Search for the cell housing the specified text and yield its [x, y] center coordinate. 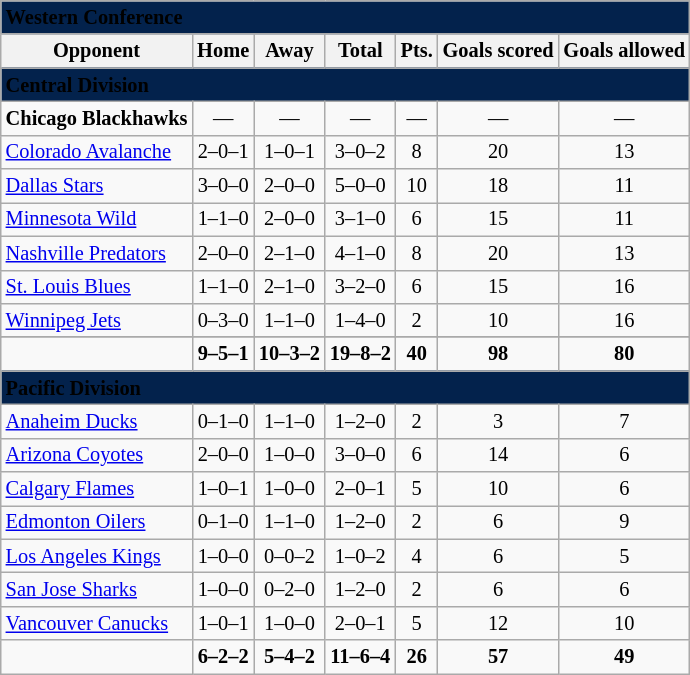
Home [223, 51]
Total [360, 51]
Winnipeg Jets [97, 320]
57 [498, 657]
3–1–0 [360, 219]
5–4–2 [290, 657]
Dallas Stars [97, 186]
Los Angeles Kings [97, 556]
9 [624, 522]
Away [290, 51]
10–3–2 [290, 354]
Pts. [417, 51]
Western Conference [346, 17]
12 [498, 623]
Edmonton Oilers [97, 522]
1–0–2 [360, 556]
40 [417, 354]
4–1–0 [360, 253]
3–2–0 [360, 287]
Chicago Blackhawks [97, 118]
Calgary Flames [97, 489]
3–0–2 [360, 152]
Goals allowed [624, 51]
St. Louis Blues [97, 287]
Minnesota Wild [97, 219]
Nashville Predators [97, 253]
Arizona Coyotes [97, 455]
11–6–4 [360, 657]
4 [417, 556]
14 [498, 455]
Goals scored [498, 51]
Opponent [97, 51]
18 [498, 186]
Anaheim Ducks [97, 421]
Colorado Avalanche [97, 152]
Pacific Division [346, 388]
9–5–1 [223, 354]
98 [498, 354]
Vancouver Canucks [97, 623]
San Jose Sharks [97, 589]
19–8–2 [360, 354]
26 [417, 657]
49 [624, 657]
6–2–2 [223, 657]
Central Division [346, 85]
5–0–0 [360, 186]
0–2–0 [290, 589]
7 [624, 421]
0–0–2 [290, 556]
80 [624, 354]
1–4–0 [360, 320]
0–3–0 [223, 320]
3 [498, 421]
